Pinpoint the cell where the given text exists, returning its (x, y) midpoint coordinate. 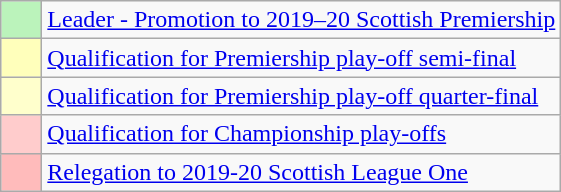
Qualification for Championship play-offs (302, 134)
Qualification for Premiership play-off quarter-final (302, 96)
Relegation to 2019-20 Scottish League One (302, 172)
Leader - Promotion to 2019–20 Scottish Premiership (302, 20)
Qualification for Premiership play-off semi-final (302, 58)
